Output the (X, Y) coordinate of the center of the cell containing the given text.  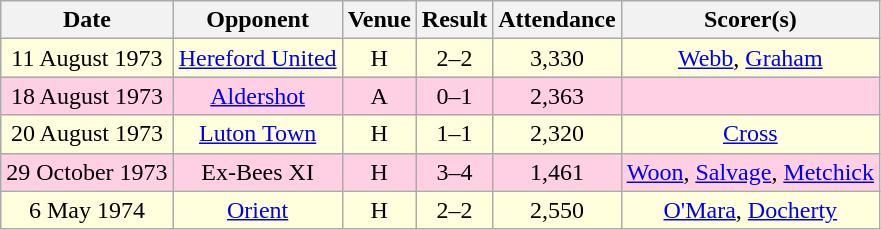
Cross (750, 134)
1,461 (557, 172)
Luton Town (258, 134)
Aldershot (258, 96)
Date (87, 20)
Result (454, 20)
0–1 (454, 96)
Orient (258, 210)
A (379, 96)
Scorer(s) (750, 20)
3–4 (454, 172)
2,320 (557, 134)
Webb, Graham (750, 58)
11 August 1973 (87, 58)
2,550 (557, 210)
20 August 1973 (87, 134)
Venue (379, 20)
Woon, Salvage, Metchick (750, 172)
3,330 (557, 58)
O'Mara, Docherty (750, 210)
2,363 (557, 96)
Ex-Bees XI (258, 172)
1–1 (454, 134)
Hereford United (258, 58)
Attendance (557, 20)
18 August 1973 (87, 96)
29 October 1973 (87, 172)
Opponent (258, 20)
6 May 1974 (87, 210)
